For the text-containing cell, return its midpoint in (x, y) coordinate format. 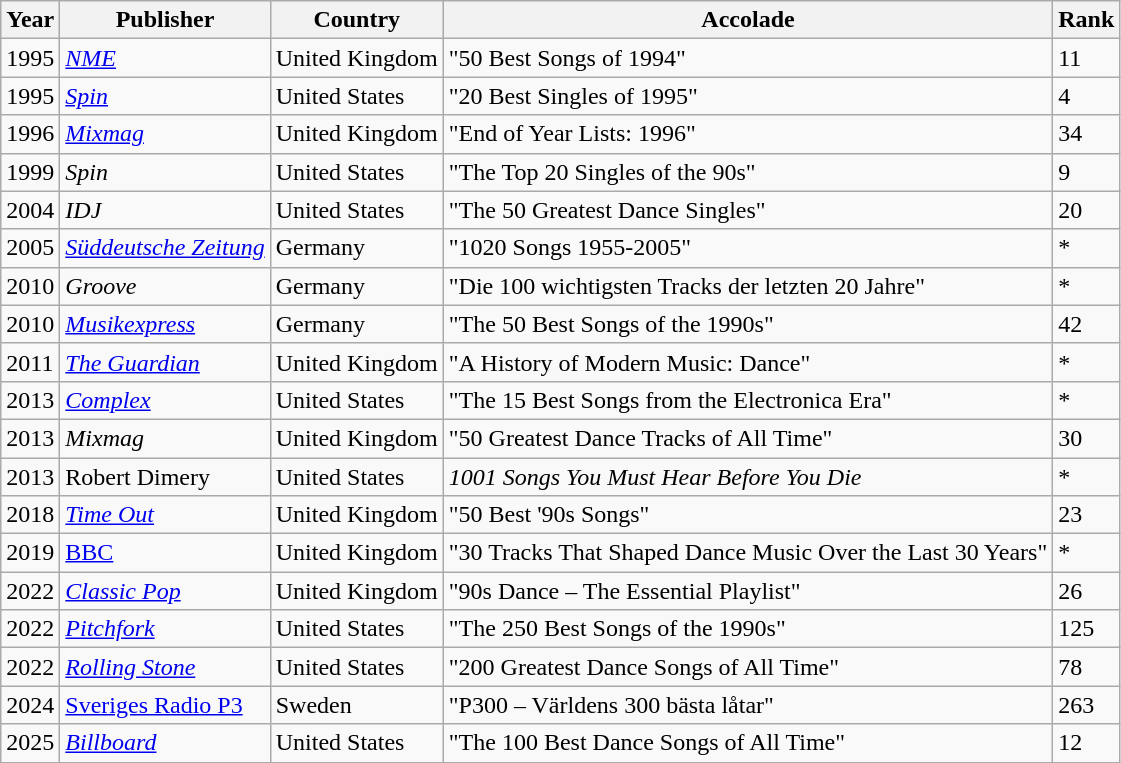
263 (1086, 705)
Classic Pop (165, 591)
78 (1086, 667)
The Guardian (165, 362)
"50 Best '90s Songs" (748, 515)
1999 (30, 172)
"A History of Modern Music: Dance" (748, 362)
26 (1086, 591)
Sveriges Radio P3 (165, 705)
1001 Songs You Must Hear Before You Die (748, 477)
"1020 Songs 1955-2005" (748, 248)
2018 (30, 515)
1996 (30, 134)
"The 100 Best Dance Songs of All Time" (748, 743)
Complex (165, 400)
34 (1086, 134)
"The Top 20 Singles of the 90s" (748, 172)
23 (1086, 515)
Time Out (165, 515)
"30 Tracks That Shaped Dance Music Over the Last 30 Years" (748, 553)
NME (165, 58)
Süddeutsche Zeitung (165, 248)
Robert Dimery (165, 477)
BBC (165, 553)
4 (1086, 96)
"End of Year Lists: 1996" (748, 134)
11 (1086, 58)
125 (1086, 629)
"200 Greatest Dance Songs of All Time" (748, 667)
"The 50 Best Songs of the 1990s" (748, 324)
2005 (30, 248)
20 (1086, 210)
"20 Best Singles of 1995" (748, 96)
2025 (30, 743)
Accolade (748, 20)
Publisher (165, 20)
"The 250 Best Songs of the 1990s" (748, 629)
2004 (30, 210)
"90s Dance – The Essential Playlist" (748, 591)
"50 Greatest Dance Tracks of All Time" (748, 438)
"The 15 Best Songs from the Electronica Era" (748, 400)
Pitchfork (165, 629)
30 (1086, 438)
Rolling Stone (165, 667)
Rank (1086, 20)
Billboard (165, 743)
12 (1086, 743)
42 (1086, 324)
Groove (165, 286)
"Die 100 wichtigsten Tracks der letzten 20 Jahre" (748, 286)
9 (1086, 172)
Sweden (356, 705)
Year (30, 20)
"P300 – Världens 300 bästa låtar" (748, 705)
IDJ (165, 210)
2019 (30, 553)
2024 (30, 705)
2011 (30, 362)
"The 50 Greatest Dance Singles" (748, 210)
Country (356, 20)
Musikexpress (165, 324)
"50 Best Songs of 1994" (748, 58)
